Scan for the cell matching the given text and deliver its [X, Y] coordinate at center. 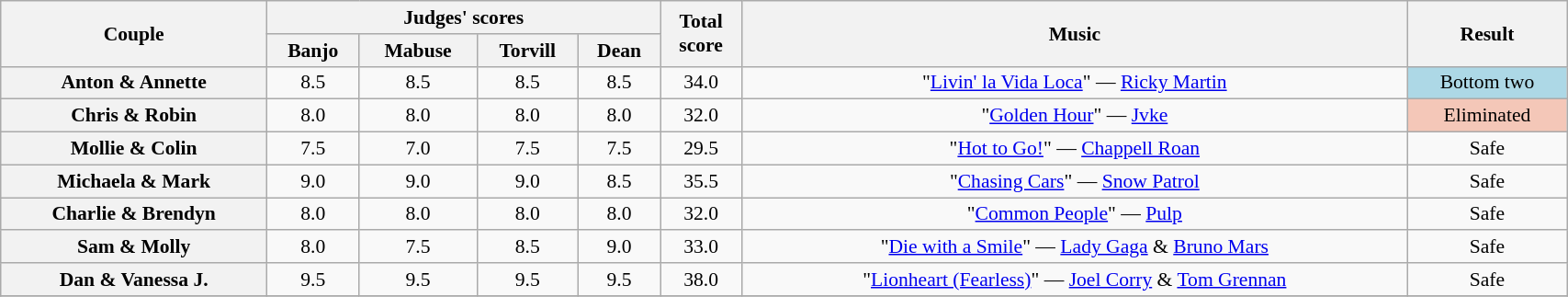
33.0 [702, 247]
"Lionheart (Fearless)" — Joel Corry & Tom Grennan [1075, 280]
Chris & Robin [134, 116]
"Chasing Cars" — Snow Patrol [1075, 181]
Charlie & Brendyn [134, 214]
"Golden Hour" — Jvke [1075, 116]
29.5 [702, 149]
"Livin' la Vida Loca" — Ricky Martin [1075, 83]
35.5 [702, 181]
Music [1075, 33]
Eliminated [1486, 116]
"Hot to Go!" — Chappell Roan [1075, 149]
Totalscore [702, 33]
7.0 [418, 149]
34.0 [702, 83]
"Common People" — Pulp [1075, 214]
Bottom two [1486, 83]
Torvill [527, 51]
Sam & Molly [134, 247]
Banjo [313, 51]
Dan & Vanessa J. [134, 280]
Mollie & Colin [134, 149]
Anton & Annette [134, 83]
Judges' scores [464, 17]
Dean [619, 51]
Mabuse [418, 51]
Result [1486, 33]
Couple [134, 33]
38.0 [702, 280]
Michaela & Mark [134, 181]
"Die with a Smile" — Lady Gaga & Bruno Mars [1075, 247]
